Detect which cell encompasses the target text, then output its (x, y) center coordinate. 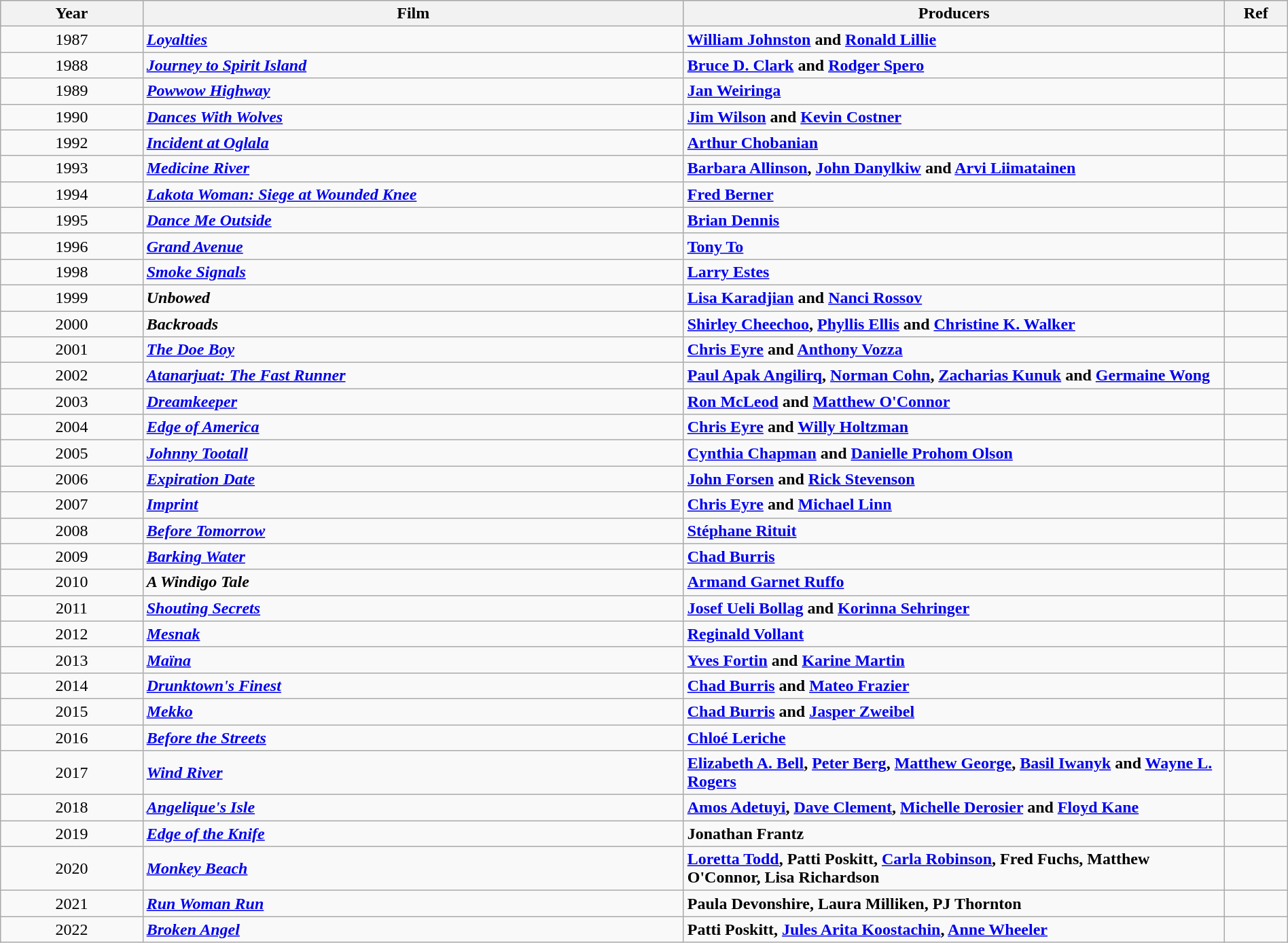
Shouting Secrets (413, 608)
Patti Poskitt, Jules Arita Koostachin, Anne Wheeler (954, 929)
Paul Apak Angilirq, Norman Cohn, Zacharias Kunuk and Germaine Wong (954, 376)
Expiration Date (413, 479)
Elizabeth A. Bell, Peter Berg, Matthew George, Basil Iwanyk and Wayne L. Rogers (954, 773)
John Forsen and Rick Stevenson (954, 479)
Loretta Todd, Patti Poskitt, Carla Robinson, Fred Fuchs, Matthew O'Connor, Lisa Richardson (954, 868)
Drunktown's Finest (413, 686)
Dreamkeeper (413, 402)
Bruce D. Clark and Rodger Spero (954, 65)
1987 (72, 39)
Johnny Tootall (413, 453)
1993 (72, 168)
Jonathan Frantz (954, 834)
Chris Eyre and Michael Linn (954, 505)
Medicine River (413, 168)
Cynthia Chapman and Danielle Prohom Olson (954, 453)
2015 (72, 711)
2007 (72, 505)
Chad Burris (954, 556)
Barbara Allinson, John Danylkiw and Arvi Liimatainen (954, 168)
Producers (954, 14)
Grand Avenue (413, 246)
Dances With Wolves (413, 117)
Amos Adetuyi, Dave Clement, Michelle Derosier and Floyd Kane (954, 808)
Monkey Beach (413, 868)
2016 (72, 737)
Broken Angel (413, 929)
Barking Water (413, 556)
Arthur Chobanian (954, 143)
1989 (72, 91)
Wind River (413, 773)
2017 (72, 773)
1998 (72, 272)
Fred Berner (954, 194)
Lisa Karadjian and Nanci Rossov (954, 298)
Dance Me Outside (413, 220)
2009 (72, 556)
Before Tomorrow (413, 531)
Run Woman Run (413, 904)
Yves Fortin and Karine Martin (954, 660)
1992 (72, 143)
2005 (72, 453)
Chad Burris and Jasper Zweibel (954, 711)
Year (72, 14)
Chloé Leriche (954, 737)
William Johnston and Ronald Lillie (954, 39)
Chris Eyre and Willy Holtzman (954, 427)
Paula Devonshire, Laura Milliken, PJ Thornton (954, 904)
Stéphane Rituit (954, 531)
1995 (72, 220)
2022 (72, 929)
A Windigo Tale (413, 582)
Edge of the Knife (413, 834)
Lakota Woman: Siege at Wounded Knee (413, 194)
2003 (72, 402)
2020 (72, 868)
2001 (72, 350)
2019 (72, 834)
Backroads (413, 324)
Journey to Spirit Island (413, 65)
Film (413, 14)
2014 (72, 686)
Loyalties (413, 39)
Ron McLeod and Matthew O'Connor (954, 402)
Ref (1255, 14)
Mesnak (413, 634)
Mekko (413, 711)
2021 (72, 904)
Larry Estes (954, 272)
2012 (72, 634)
Josef Ueli Bollag and Korinna Sehringer (954, 608)
Shirley Cheechoo, Phyllis Ellis and Christine K. Walker (954, 324)
Before the Streets (413, 737)
Tony To (954, 246)
2004 (72, 427)
Brian Dennis (954, 220)
2006 (72, 479)
Smoke Signals (413, 272)
1990 (72, 117)
Incident at Oglala (413, 143)
Chris Eyre and Anthony Vozza (954, 350)
Jan Weiringa (954, 91)
1994 (72, 194)
Maïna (413, 660)
2000 (72, 324)
2008 (72, 531)
Edge of America (413, 427)
Jim Wilson and Kevin Costner (954, 117)
Imprint (413, 505)
2002 (72, 376)
2018 (72, 808)
1996 (72, 246)
Armand Garnet Ruffo (954, 582)
Reginald Vollant (954, 634)
2013 (72, 660)
The Doe Boy (413, 350)
Powwow Highway (413, 91)
2011 (72, 608)
2010 (72, 582)
Chad Burris and Mateo Frazier (954, 686)
Unbowed (413, 298)
1999 (72, 298)
1988 (72, 65)
Angelique's Isle (413, 808)
Atanarjuat: The Fast Runner (413, 376)
